Pinpoint the cell where the given text exists, returning its (X, Y) midpoint coordinate. 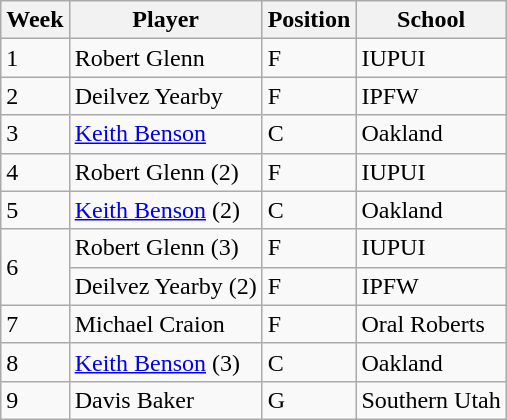
Robert Glenn (166, 58)
Michael Craion (166, 324)
Robert Glenn (2) (166, 172)
3 (35, 134)
Davis Baker (166, 400)
Southern Utah (431, 400)
Keith Benson (2) (166, 210)
9 (35, 400)
5 (35, 210)
4 (35, 172)
8 (35, 362)
Keith Benson (166, 134)
Oral Roberts (431, 324)
Week (35, 20)
Keith Benson (3) (166, 362)
2 (35, 96)
G (309, 400)
Deilvez Yearby (166, 96)
School (431, 20)
7 (35, 324)
Deilvez Yearby (2) (166, 286)
Robert Glenn (3) (166, 248)
Position (309, 20)
6 (35, 267)
1 (35, 58)
Player (166, 20)
